From the cell containing the given text, extract its center point as (x, y) coordinate. 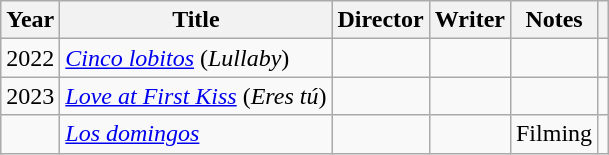
Los domingos (196, 134)
Love at First Kiss (Eres tú) (196, 96)
Year (30, 20)
Notes (554, 20)
Director (380, 20)
Filming (554, 134)
Writer (470, 20)
Title (196, 20)
2023 (30, 96)
Cinco lobitos (Lullaby) (196, 58)
2022 (30, 58)
